Provide the (X, Y) coordinate of the cell's center where the given text is located.  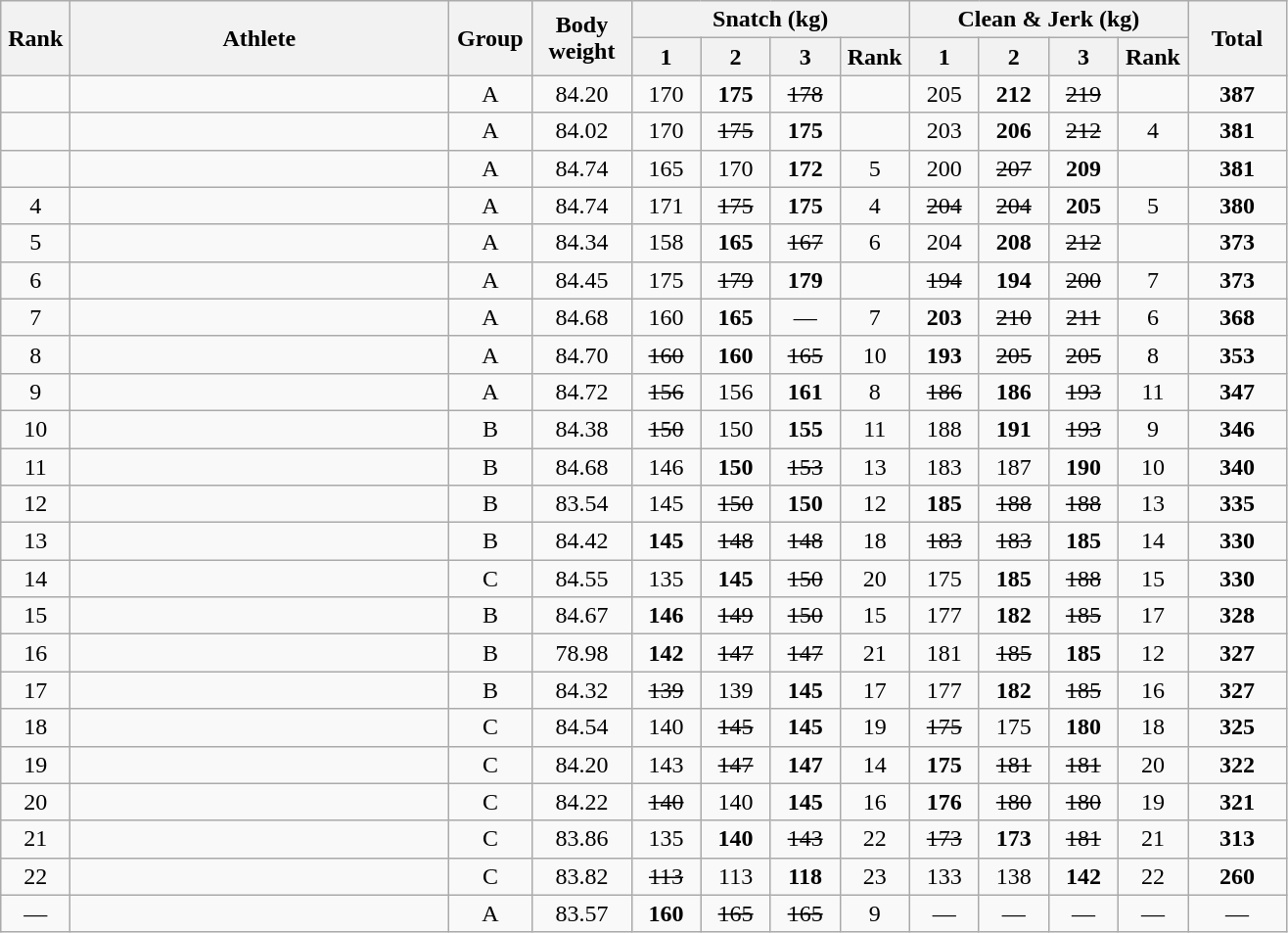
208 (1014, 243)
191 (1014, 429)
206 (1014, 131)
84.55 (581, 579)
172 (805, 168)
325 (1237, 727)
207 (1014, 168)
260 (1237, 876)
190 (1082, 467)
138 (1014, 876)
313 (1237, 839)
Clean & Jerk (kg) (1048, 20)
210 (1014, 317)
78.98 (581, 653)
Snatch (kg) (770, 20)
153 (805, 467)
209 (1082, 168)
328 (1237, 616)
Group (490, 38)
347 (1237, 392)
167 (805, 243)
155 (805, 429)
84.72 (581, 392)
133 (943, 876)
84.45 (581, 280)
84.54 (581, 727)
84.70 (581, 354)
380 (1237, 206)
176 (943, 802)
171 (666, 206)
219 (1082, 94)
83.57 (581, 913)
83.54 (581, 504)
118 (805, 876)
178 (805, 94)
84.38 (581, 429)
346 (1237, 429)
149 (736, 616)
83.82 (581, 876)
335 (1237, 504)
321 (1237, 802)
84.22 (581, 802)
353 (1237, 354)
83.86 (581, 839)
368 (1237, 317)
23 (875, 876)
187 (1014, 467)
Total (1237, 38)
84.02 (581, 131)
84.32 (581, 690)
387 (1237, 94)
84.67 (581, 616)
322 (1237, 765)
Body weight (581, 38)
211 (1082, 317)
84.34 (581, 243)
Athlete (259, 38)
161 (805, 392)
340 (1237, 467)
84.42 (581, 541)
158 (666, 243)
